Search for the cell housing the specified text and yield its [x, y] center coordinate. 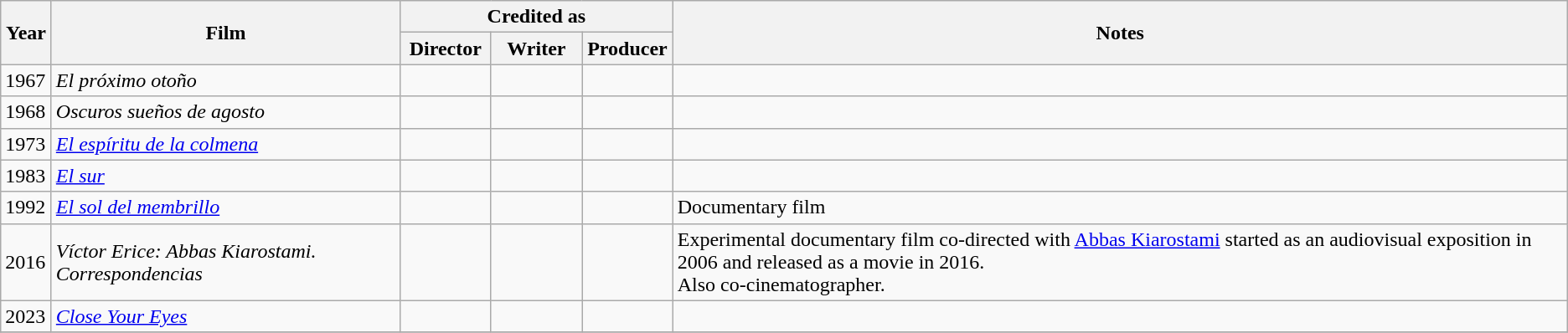
Documentary film [1120, 207]
Film [225, 33]
El sur [225, 176]
Year [27, 33]
1973 [27, 144]
Notes [1120, 33]
Close Your Eyes [225, 316]
Director [446, 49]
Credited as [537, 17]
Writer [536, 49]
2023 [27, 316]
1992 [27, 207]
1983 [27, 176]
Producer [628, 49]
Oscuros sueños de agosto [225, 112]
1968 [27, 112]
2016 [27, 262]
El próximo otoño [225, 80]
El espíritu de la colmena [225, 144]
El sol del membrillo [225, 207]
Víctor Erice: Abbas Kiarostami. Correspondencias [225, 262]
1967 [27, 80]
